Extract the (X, Y) coordinate from the center of the cell holding the provided text.  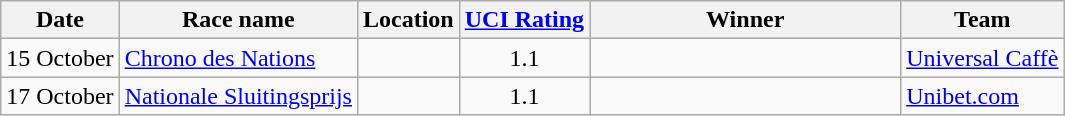
UCI Rating (524, 20)
Chrono des Nations (238, 58)
Nationale Sluitingsprijs (238, 96)
Location (408, 20)
Universal Caffè (982, 58)
15 October (60, 58)
Unibet.com (982, 96)
17 October (60, 96)
Winner (746, 20)
Race name (238, 20)
Date (60, 20)
Team (982, 20)
